Provide the (x, y) coordinate of the cell's center where the given text is located.  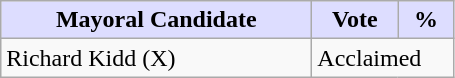
Acclaimed (383, 58)
Mayoral Candidate (156, 20)
Vote (355, 20)
% (426, 20)
Richard Kidd (X) (156, 58)
